Detect which cell encompasses the target text, then output its (x, y) center coordinate. 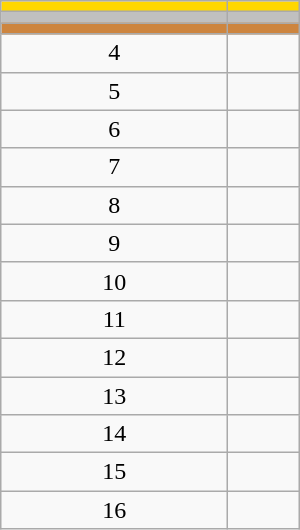
5 (114, 91)
4 (114, 53)
13 (114, 395)
7 (114, 167)
10 (114, 281)
6 (114, 129)
9 (114, 243)
16 (114, 510)
11 (114, 319)
14 (114, 434)
15 (114, 472)
8 (114, 205)
12 (114, 357)
